Capture the cell that displays the provided text and extract its [X, Y] central coordinate. 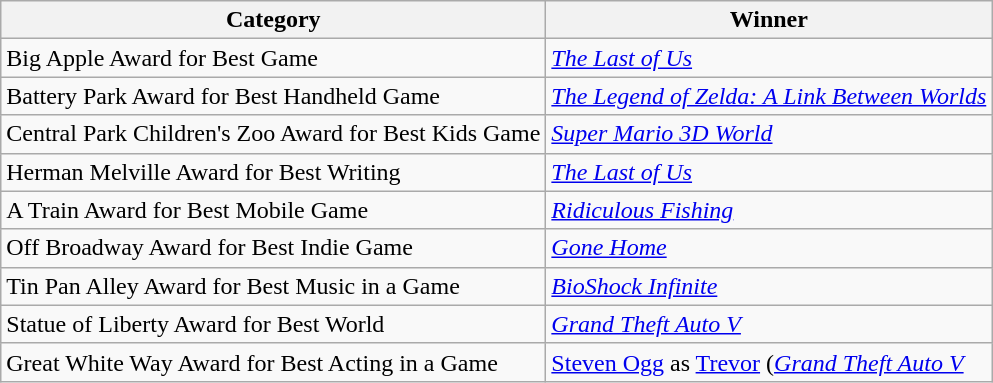
Battery Park Award for Best Handheld Game [274, 96]
A Train Award for Best Mobile Game [274, 210]
Super Mario 3D World [769, 134]
BioShock Infinite [769, 286]
The Legend of Zelda: A Link Between Worlds [769, 96]
Ridiculous Fishing [769, 210]
Tin Pan Alley Award for Best Music in a Game [274, 286]
Central Park Children's Zoo Award for Best Kids Game [274, 134]
Big Apple Award for Best Game [274, 58]
Steven Ogg as Trevor (Grand Theft Auto V [769, 362]
Winner [769, 20]
Statue of Liberty Award for Best World [274, 324]
Gone Home [769, 248]
Category [274, 20]
Great White Way Award for Best Acting in a Game [274, 362]
Off Broadway Award for Best Indie Game [274, 248]
Herman Melville Award for Best Writing [274, 172]
Grand Theft Auto V [769, 324]
